Pinpoint the cell where the given text exists, returning its (X, Y) midpoint coordinate. 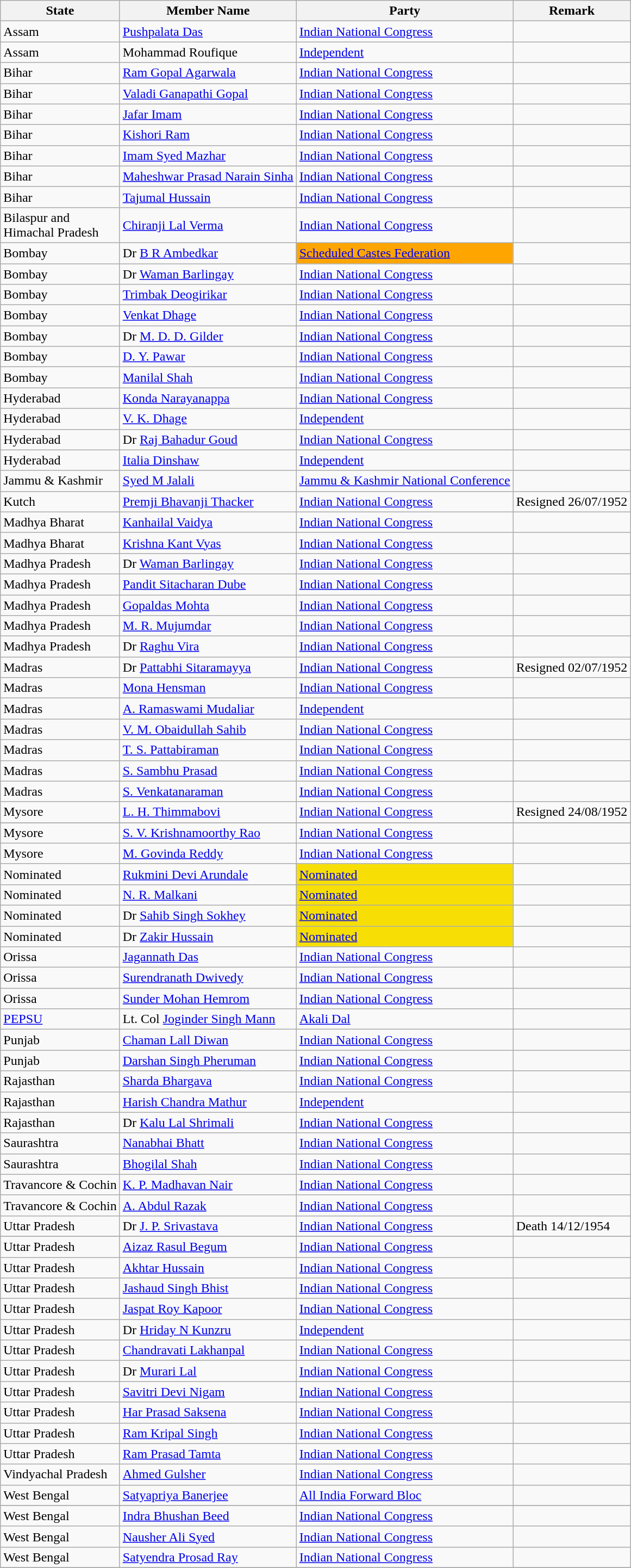
M. R. Mujumdar (208, 626)
Harish Chandra Mathur (208, 1102)
M. Govinda Reddy (208, 853)
Aizaz Rasul Begum (208, 1247)
Ram Gopal Agarwala (208, 73)
Rukmini Devi Arundale (208, 874)
Party (404, 11)
Chiranji Lal Verma (208, 225)
Pushpalata Das (208, 32)
Nanabhai Bhatt (208, 1143)
Resigned 24/08/1952 (572, 812)
All India Forward Bloc (404, 1495)
Maheshwar Prasad Narain Sinha (208, 176)
Venkat Dhage (208, 315)
Ram Prasad Tamta (208, 1454)
S. V. Krishnamoorthy Rao (208, 833)
Remark (572, 11)
Pandit Sitacharan Dube (208, 584)
Ahmed Gulsher (208, 1474)
Bilaspur and Himachal Pradesh (60, 225)
Imam Syed Mazhar (208, 156)
Tajumal Hussain (208, 197)
Member Name (208, 11)
Dr Pattabhi Sitaramayya (208, 667)
A. Abdul Razak (208, 1205)
Dr Murari Lal (208, 1371)
Har Prasad Saksena (208, 1412)
Lt. Col Joginder Singh Mann (208, 1019)
Dr Raj Bahadur Goud (208, 439)
Resigned 02/07/1952 (572, 667)
Surendranath Dwivedy (208, 978)
Kishori Ram (208, 135)
Kutch (60, 501)
A. Ramaswami Mudaliar (208, 709)
Death 14/12/1954 (572, 1226)
Jagannath Das (208, 957)
Valadi Ganapathi Gopal (208, 94)
Kanhailal Vaidya (208, 522)
Syed M Jalali (208, 481)
Darshan Singh Pheruman (208, 1061)
V. M. Obaidullah Sahib (208, 729)
Dr B R Ambedkar (208, 253)
Chandravati Lakhanpal (208, 1350)
Vindyachal Pradesh (60, 1474)
Sunder Mohan Hemrom (208, 999)
Dr M. D. D. Gilder (208, 336)
S. Sambhu Prasad (208, 771)
Dr Hriday N Kunzru (208, 1330)
Dr Zakir Hussain (208, 936)
Satyendra Prosad Ray (208, 1557)
S. Venkatanaraman (208, 791)
Mona Hensman (208, 688)
N. R. Malkani (208, 895)
Indra Bhushan Beed (208, 1516)
Dr Raghu Vira (208, 647)
L. H. Thimmabovi (208, 812)
K. P. Madhavan Nair (208, 1185)
Jammu & Kashmir (60, 481)
PEPSU (60, 1019)
Sharda Bhargava (208, 1081)
Satyapriya Banerjee (208, 1495)
Konda Narayanappa (208, 398)
Mohammad Roufique (208, 52)
Dr J. P. Srivastava (208, 1226)
Akhtar Hussain (208, 1268)
Italia Dinshaw (208, 460)
Ram Kripal Singh (208, 1433)
Trimbak Deogirikar (208, 295)
Chaman Lall Diwan (208, 1040)
Scheduled Castes Federation (404, 253)
Savitri Devi Nigam (208, 1392)
Manilal Shah (208, 377)
Nausher Ali Syed (208, 1536)
Premji Bhavanji Thacker (208, 501)
Jashaud Singh Bhist (208, 1288)
V. K. Dhage (208, 419)
Jammu & Kashmir National Conference (404, 481)
Bhogilal Shah (208, 1164)
Jaspat Roy Kapoor (208, 1309)
T. S. Pattabiraman (208, 750)
D. Y. Pawar (208, 357)
Dr Kalu Lal Shrimali (208, 1123)
Jafar Imam (208, 114)
State (60, 11)
Akali Dal (404, 1019)
Dr Sahib Singh Sokhey (208, 915)
Gopaldas Mohta (208, 605)
Resigned 26/07/1952 (572, 501)
Krishna Kant Vyas (208, 543)
